From the cell containing the given text, extract its center point as (x, y) coordinate. 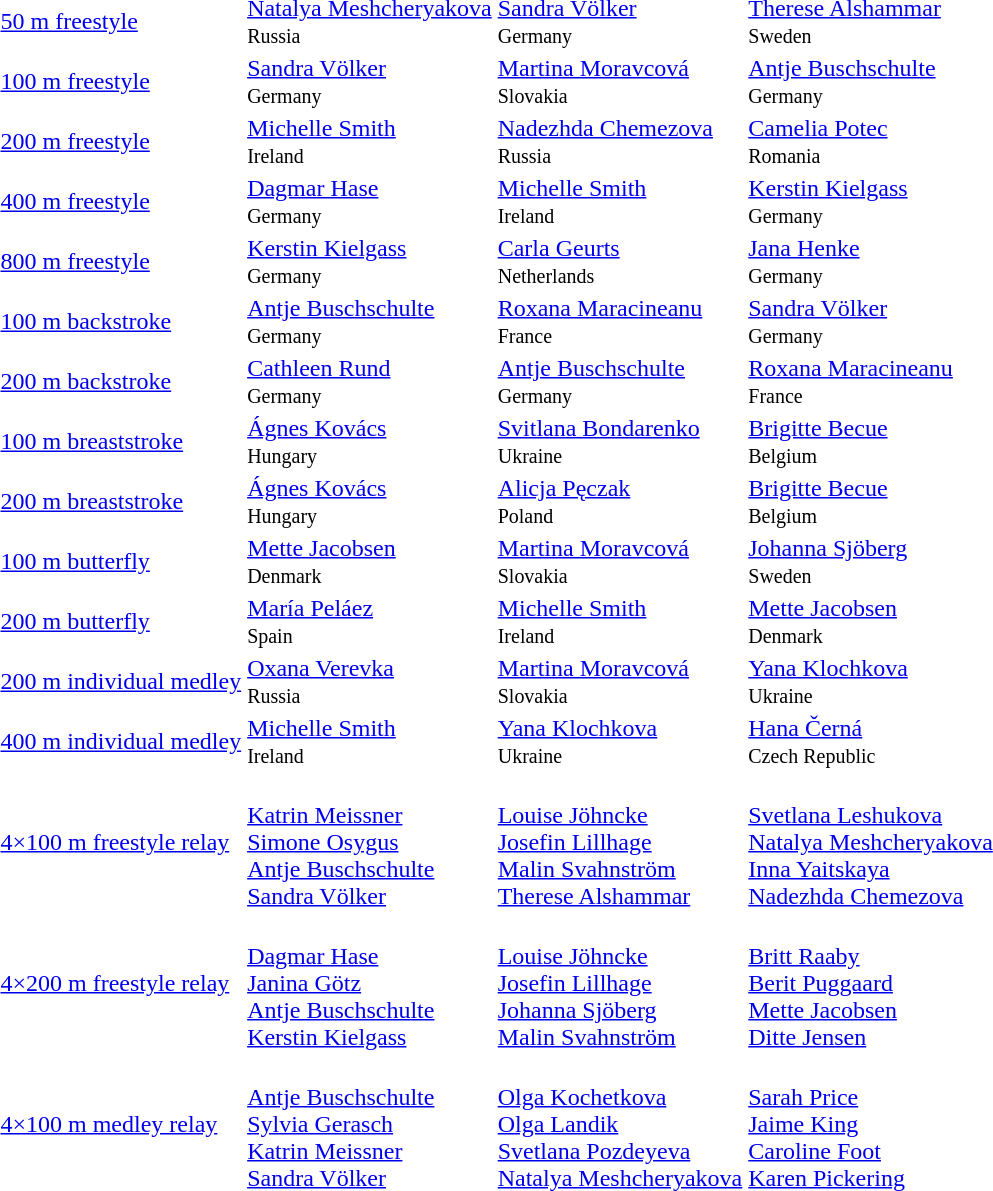
Carla GeurtsNetherlands (620, 262)
Nadezhda ChemezovaRussia (620, 142)
Katrin Meissner Simone Osygus Antje Buschschulte Sandra Völker (370, 842)
Alicja PęczakPoland (620, 502)
Sandra VölkerGermany (370, 82)
Svitlana BondarenkoUkraine (620, 442)
Kerstin KielgassGermany (370, 262)
Dagmar HaseGermany (370, 202)
Louise Jöhncke Josefin Lillhage Johanna Sjöberg Malin Svahnström (620, 983)
María PeláezSpain (370, 622)
Yana KlochkovaUkraine (620, 742)
Louise Jöhncke Josefin Lillhage Malin Svahnström Therese Alshammar (620, 842)
Roxana MaracineanuFrance (620, 322)
Oxana Verevka Russia (370, 682)
Mette JacobsenDenmark (370, 562)
Cathleen RundGermany (370, 382)
Dagmar Hase Janina Götz Antje Buschschulte Kerstin Kielgass (370, 983)
